From the cell containing the given text, extract its center point as [x, y] coordinate. 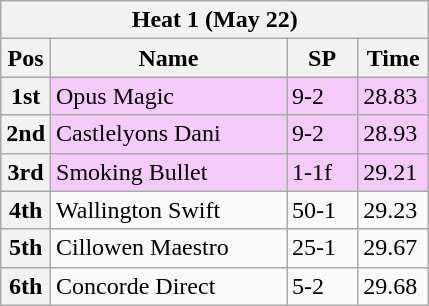
5th [26, 248]
SP [322, 58]
2nd [26, 134]
1-1f [322, 172]
Name [169, 58]
29.23 [394, 210]
Castlelyons Dani [169, 134]
29.68 [394, 286]
Smoking Bullet [169, 172]
Wallington Swift [169, 210]
4th [26, 210]
6th [26, 286]
Opus Magic [169, 96]
1st [26, 96]
Heat 1 (May 22) [215, 20]
29.21 [394, 172]
Pos [26, 58]
28.83 [394, 96]
29.67 [394, 248]
5-2 [322, 286]
50-1 [322, 210]
25-1 [322, 248]
Concorde Direct [169, 286]
Cillowen Maestro [169, 248]
3rd [26, 172]
28.93 [394, 134]
Time [394, 58]
